Detect which cell encompasses the target text, then output its [x, y] center coordinate. 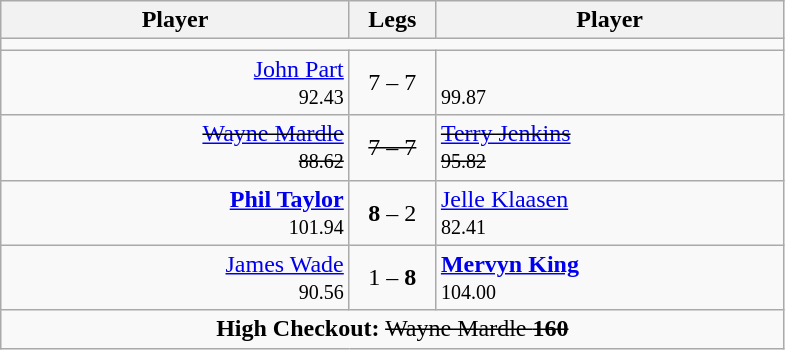
High Checkout: Wayne Mardle 160 [392, 329]
1 – 8 [392, 278]
James Wade 90.56 [176, 278]
99.87 [610, 82]
Legs [392, 20]
Terry Jenkins 95.82 [610, 148]
John Part 92.43 [176, 82]
Phil Taylor 101.94 [176, 212]
Mervyn King 104.00 [610, 278]
Wayne Mardle 88.62 [176, 148]
8 – 2 [392, 212]
Jelle Klaasen 82.41 [610, 212]
